Find where the given text appears and provide that cell's center as [X, Y] coordinate. 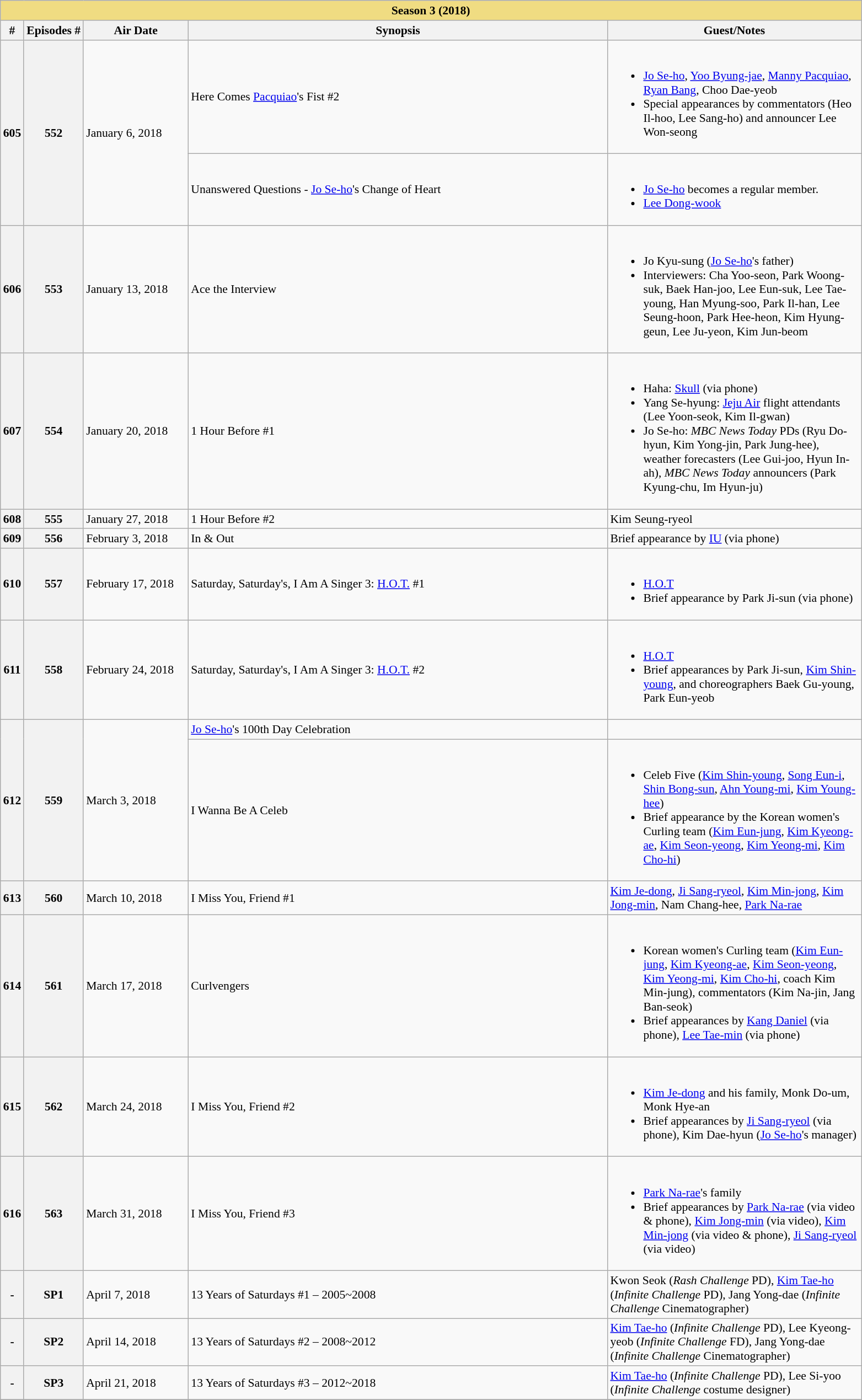
613 [12, 898]
552 [53, 132]
Kim Seung-ryeol [734, 519]
Here Comes Pacquiao's Fist #2 [398, 97]
February 3, 2018 [136, 539]
SP1 [53, 1294]
H.O.TBrief appearances by Park Ji-sun, Kim Shin-young, and choreographers Baek Gu-young, Park Eun-yeob [734, 670]
In & Out [398, 539]
Kim Je-dong, Ji Sang-ryeol, Kim Min-jong, Kim Jong-min, Nam Chang-hee, Park Na-rae [734, 898]
Saturday, Saturday's, I Am A Singer 3: H.O.T. #1 [398, 584]
Jo Se-ho becomes a regular member.Lee Dong-wook [734, 190]
SP2 [53, 1343]
559 [53, 801]
April 14, 2018 [136, 1343]
609 [12, 539]
563 [53, 1214]
561 [53, 986]
Jo Se-ho's 100th Day Celebration [398, 730]
Synopsis [398, 30]
554 [53, 431]
Kim Tae-ho (Infinite Challenge PD), Lee Kyeong-yeob (Infinite Challenge FD), Jang Yong-dae (Infinite Challenge Cinematographer) [734, 1343]
556 [53, 539]
March 31, 2018 [136, 1214]
# [12, 30]
March 17, 2018 [136, 986]
610 [12, 584]
I Miss You, Friend #1 [398, 898]
13 Years of Saturdays #2 – 2008~2012 [398, 1343]
March 3, 2018 [136, 801]
February 17, 2018 [136, 584]
February 24, 2018 [136, 670]
553 [53, 289]
I Miss You, Friend #3 [398, 1214]
1 Hour Before #1 [398, 431]
Unanswered Questions - Jo Se-ho's Change of Heart [398, 190]
April 7, 2018 [136, 1294]
Brief appearance by IU (via phone) [734, 539]
560 [53, 898]
Kim Je-dong and his family, Monk Do-um, Monk Hye-anBrief appearances by Ji Sang-ryeol (via phone), Kim Dae-hyun (Jo Se-ho's manager) [734, 1107]
January 13, 2018 [136, 289]
Saturday, Saturday's, I Am A Singer 3: H.O.T. #2 [398, 670]
January 20, 2018 [136, 431]
1 Hour Before #2 [398, 519]
Curlvengers [398, 986]
H.O.TBrief appearance by Park Ji-sun (via phone) [734, 584]
605 [12, 132]
January 6, 2018 [136, 132]
January 27, 2018 [136, 519]
612 [12, 801]
615 [12, 1107]
I Wanna Be A Celeb [398, 811]
607 [12, 431]
557 [53, 584]
13 Years of Saturdays #1 – 2005~2008 [398, 1294]
555 [53, 519]
608 [12, 519]
March 24, 2018 [136, 1107]
I Miss You, Friend #2 [398, 1107]
616 [12, 1214]
Air Date [136, 30]
13 Years of Saturdays #3 – 2012~2018 [398, 1383]
Ace the Interview [398, 289]
March 10, 2018 [136, 898]
Season 3 (2018) [431, 10]
Kwon Seok (Rash Challenge PD), Kim Tae-ho (Infinite Challenge PD), Jang Yong-dae (Infinite Challenge Cinematographer) [734, 1294]
Kim Tae-ho (Infinite Challenge PD), Lee Si-yoo (Infinite Challenge costume designer) [734, 1383]
558 [53, 670]
Episodes # [53, 30]
611 [12, 670]
April 21, 2018 [136, 1383]
Guest/Notes [734, 30]
614 [12, 986]
SP3 [53, 1383]
606 [12, 289]
562 [53, 1107]
